Search for the cell housing the specified text and yield its [x, y] center coordinate. 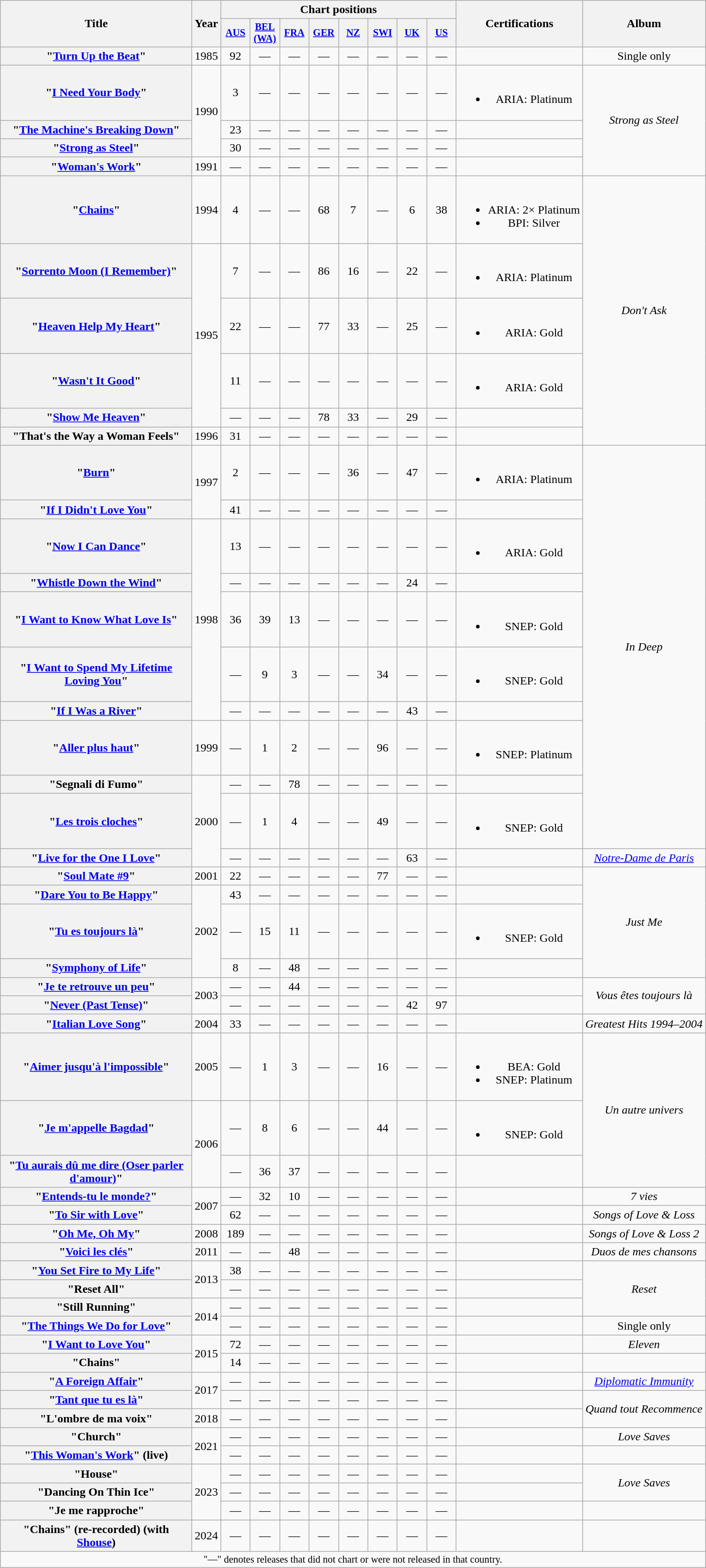
"Soul Mate #9" [96, 876]
2017 [207, 1390]
Quand tout Recommence [644, 1409]
96 [382, 748]
"Turn Up the Beat" [96, 56]
9 [265, 674]
"Symphony of Life" [96, 968]
Vous êtes toujours là [644, 996]
ARIA: 2× PlatinumBPI: Silver [519, 210]
25 [412, 326]
US [442, 33]
34 [382, 674]
"The Machine's Breaking Down" [96, 130]
1991 [207, 167]
2015 [207, 1353]
Reset [644, 1289]
"Church" [96, 1436]
32 [265, 1196]
"Show Me Heaven" [96, 417]
Certifications [519, 24]
FRA [294, 33]
Eleven [644, 1344]
"Voici les clés" [96, 1252]
"Aller plus haut" [96, 748]
NZ [353, 33]
189 [236, 1234]
"I Want to Spend My Lifetime Loving You" [96, 674]
"Je te retrouve un peu" [96, 986]
Duos de mes chansons [644, 1252]
15 [265, 931]
"Burn" [96, 473]
"The Things We Do for Love" [96, 1326]
"Dare You to Be Happy" [96, 895]
"To Sir with Love" [96, 1215]
2021 [207, 1446]
"House" [96, 1473]
62 [236, 1215]
2000 [207, 821]
2018 [207, 1418]
GER [324, 33]
2014 [207, 1317]
"Chains" (re-recorded) (with Shouse) [96, 1536]
Album [644, 24]
"You Set Fire to My Life" [96, 1270]
2006 [207, 1144]
2013 [207, 1280]
"Wasn't It Good" [96, 381]
Title [96, 24]
Diplomatic Immunity [644, 1381]
1997 [207, 482]
BEL(WA) [265, 33]
92 [236, 56]
49 [382, 821]
"Segnali di Fumo" [96, 784]
"Je m'appelle Bagdad" [96, 1128]
In Deep [644, 647]
"A Foreign Affair" [96, 1381]
"This Woman's Work" (live) [96, 1455]
Songs of Love & Loss [644, 1215]
"—" denotes releases that did not chart or were not released in that country. [353, 1560]
"Never (Past Tense)" [96, 1005]
1985 [207, 56]
"Heaven Help My Heart" [96, 326]
86 [324, 271]
Strong as Steel [644, 120]
39 [265, 619]
2023 [207, 1492]
2011 [207, 1252]
SNEP: Platinum [519, 748]
2007 [207, 1205]
"Italian Love Song" [96, 1023]
29 [412, 417]
"I Want to Know What Love Is" [96, 619]
"Les trois cloches" [96, 821]
2004 [207, 1023]
"I Want to Love You" [96, 1344]
"Now I Can Dance" [96, 546]
"Sorrento Moon (I Remember)" [96, 271]
2008 [207, 1234]
Year [207, 24]
BEA: GoldSNEP: Platinum [519, 1067]
Greatest Hits 1994–2004 [644, 1023]
Notre-Dame de Paris [644, 858]
2001 [207, 876]
"Oh Me, Oh My" [96, 1234]
7 vies [644, 1196]
14 [236, 1363]
23 [236, 130]
"Tu es toujours là" [96, 931]
"Live for the One I Love" [96, 858]
2003 [207, 996]
"That's the Way a Woman Feels" [96, 436]
1995 [207, 335]
Don't Ask [644, 311]
1996 [207, 436]
"I Need Your Body" [96, 93]
97 [442, 1005]
Just Me [644, 922]
"If I Didn't Love You" [96, 509]
2002 [207, 931]
"Tu aurais dû me dire (Oser parler d'amour)" [96, 1171]
"Strong as Steel" [96, 148]
10 [294, 1196]
"L'ombre de ma voix" [96, 1418]
1998 [207, 619]
1994 [207, 210]
"Je me rapproche" [96, 1511]
1990 [207, 112]
68 [324, 210]
63 [412, 858]
"Whistle Down the Wind" [96, 583]
Songs of Love & Loss 2 [644, 1234]
41 [236, 509]
Chart positions [339, 10]
"Dancing On Thin Ice" [96, 1492]
"Aimer jusqu'à l'impossible" [96, 1067]
47 [412, 473]
"Woman's Work" [96, 167]
30 [236, 148]
37 [294, 1171]
2024 [207, 1536]
"If I Was a River" [96, 711]
42 [412, 1005]
"Still Running" [96, 1307]
1999 [207, 748]
UK [412, 33]
Un autre univers [644, 1110]
2005 [207, 1067]
"Entends-tu le monde?" [96, 1196]
72 [236, 1344]
"Tant que tu es là" [96, 1400]
SWI [382, 33]
24 [412, 583]
AUS [236, 33]
"Reset All" [96, 1289]
31 [236, 436]
